Search for the cell housing the specified text and yield its (x, y) center coordinate. 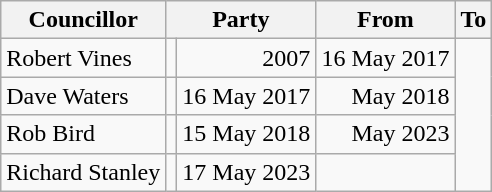
From (386, 20)
15 May 2018 (246, 134)
Richard Stanley (84, 172)
Party (241, 20)
May 2023 (386, 134)
Dave Waters (84, 96)
17 May 2023 (246, 172)
To (474, 20)
2007 (246, 58)
May 2018 (386, 96)
Robert Vines (84, 58)
Rob Bird (84, 134)
Councillor (84, 20)
